Determine the [X, Y] coordinate at the center of the cell enclosing the given text.  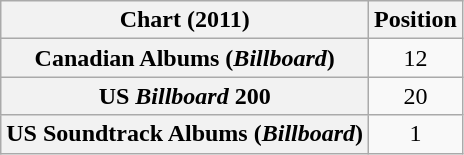
12 [416, 58]
Position [416, 20]
Canadian Albums (Billboard) [185, 58]
US Billboard 200 [185, 96]
US Soundtrack Albums (Billboard) [185, 134]
Chart (2011) [185, 20]
1 [416, 134]
20 [416, 96]
